Locate the cell with the specified text and output its (X, Y) center coordinate. 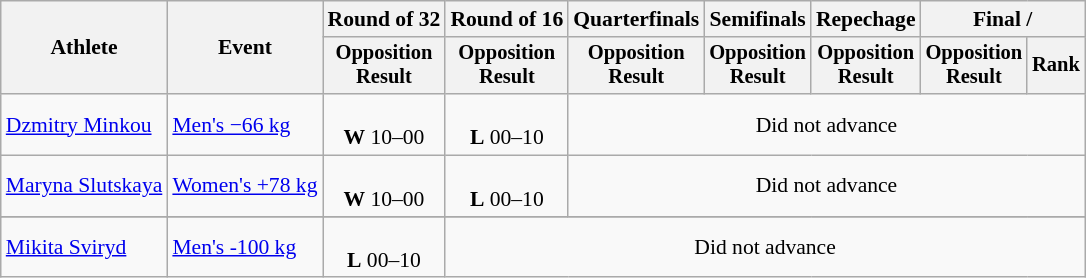
Semifinals (758, 19)
Rank (1056, 66)
Final / (1003, 19)
Men's -100 kg (244, 248)
Mikita Sviryd (84, 248)
Men's −66 kg (244, 124)
Dzmitry Minkou (84, 124)
Quarterfinals (636, 19)
Athlete (84, 48)
Maryna Slutskaya (84, 186)
Round of 32 (384, 19)
Women's +78 kg (244, 186)
Round of 16 (506, 19)
Repechage (866, 19)
Event (244, 48)
